Provide the [x, y] coordinate of the cell's center where the given text is located.  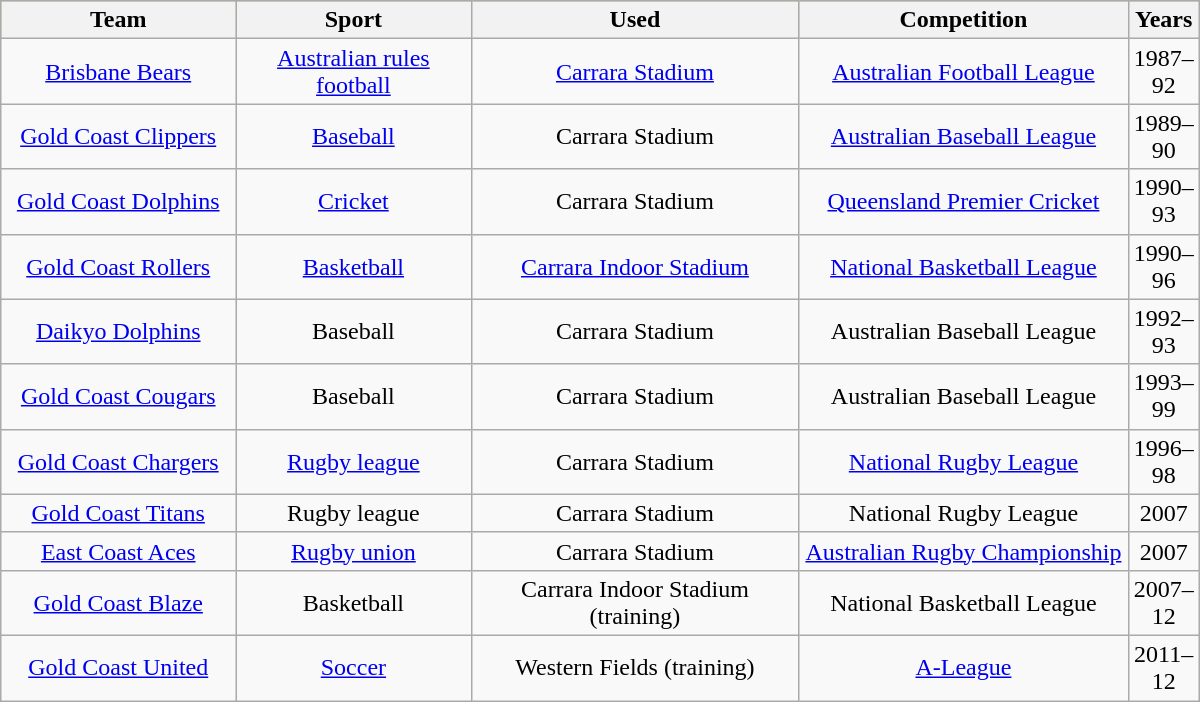
Competition [964, 20]
Gold Coast Clippers [118, 136]
Sport [354, 20]
Carrara Indoor Stadium (training) [635, 602]
Gold Coast Titans [118, 513]
Years [1164, 20]
East Coast Aces [118, 551]
Gold Coast Rollers [118, 266]
A-League [964, 668]
1987–92 [1164, 72]
2007–12 [1164, 602]
1992–93 [1164, 332]
Team [118, 20]
Daikyo Dolphins [118, 332]
Soccer [354, 668]
1993–99 [1164, 396]
Rugby union [354, 551]
Queensland Premier Cricket [964, 202]
1990–96 [1164, 266]
Australian Rugby Championship [964, 551]
Gold Coast Dolphins [118, 202]
Australian Football League [964, 72]
1990–93 [1164, 202]
Used [635, 20]
Australian rules football [354, 72]
Cricket [354, 202]
Carrara Indoor Stadium [635, 266]
1989–90 [1164, 136]
Gold Coast Blaze [118, 602]
Gold Coast Chargers [118, 462]
1996–98 [1164, 462]
Gold Coast Cougars [118, 396]
Western Fields (training) [635, 668]
Brisbane Bears [118, 72]
2011–12 [1164, 668]
Gold Coast United [118, 668]
